Scan for the cell matching the given text and deliver its (x, y) coordinate at center. 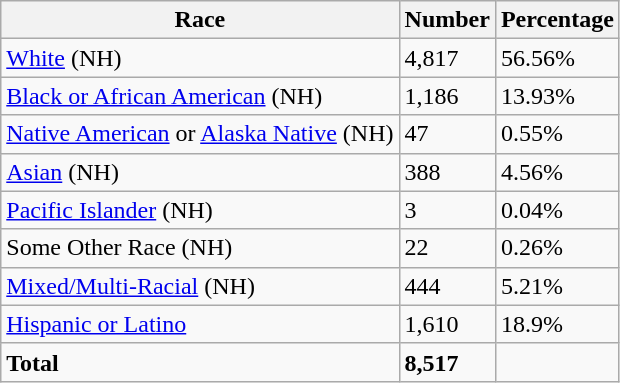
0.04% (557, 210)
18.9% (557, 324)
22 (447, 248)
388 (447, 172)
4,817 (447, 58)
56.56% (557, 58)
Percentage (557, 20)
Total (200, 362)
1,610 (447, 324)
0.55% (557, 134)
Black or African American (NH) (200, 96)
5.21% (557, 286)
Some Other Race (NH) (200, 248)
Native American or Alaska Native (NH) (200, 134)
47 (447, 134)
0.26% (557, 248)
8,517 (447, 362)
1,186 (447, 96)
Pacific Islander (NH) (200, 210)
Race (200, 20)
Asian (NH) (200, 172)
Hispanic or Latino (200, 324)
Mixed/Multi-Racial (NH) (200, 286)
3 (447, 210)
4.56% (557, 172)
13.93% (557, 96)
Number (447, 20)
444 (447, 286)
White (NH) (200, 58)
